Return (x, y) of the center of cell containing provided text 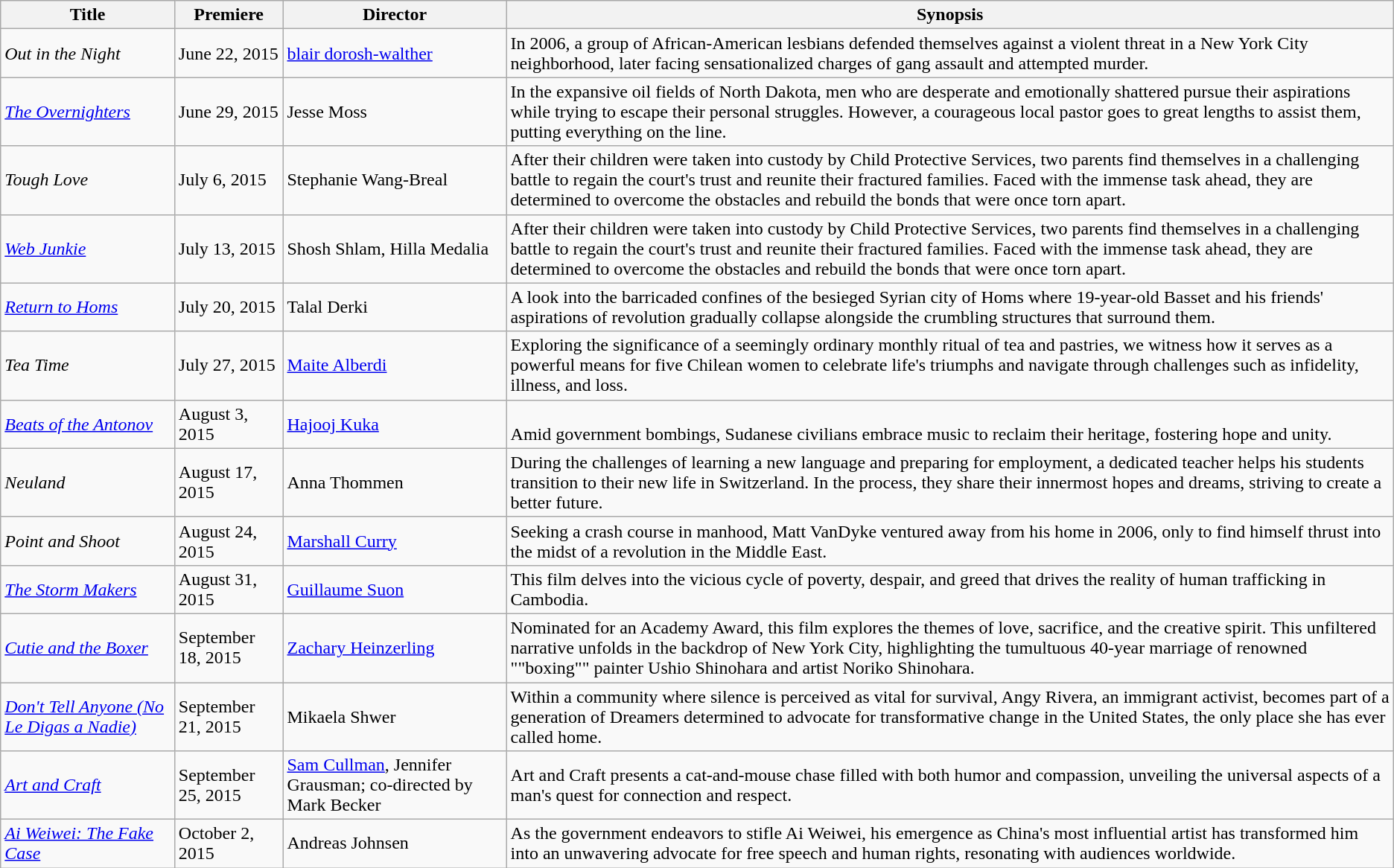
August 3, 2015 (229, 424)
Guillaume Suon (395, 590)
Shosh Shlam, Hilla Medalia (395, 249)
August 31, 2015 (229, 590)
Tea Time (88, 366)
October 2, 2015 (229, 844)
July 13, 2015 (229, 249)
July 20, 2015 (229, 307)
Maite Alberdi (395, 366)
Stephanie Wang-Breal (395, 180)
Return to Homs (88, 307)
This film delves into the vicious cycle of poverty, despair, and greed that drives the reality of human trafficking in Cambodia. (950, 590)
July 6, 2015 (229, 180)
July 27, 2015 (229, 366)
Premiere (229, 15)
August 24, 2015 (229, 540)
blair dorosh-walther (395, 54)
Web Junkie (88, 249)
September 25, 2015 (229, 785)
Zachary Heinzerling (395, 648)
Point and Shoot (88, 540)
September 21, 2015 (229, 716)
Ai Weiwei: The Fake Case (88, 844)
Anna Thommen (395, 482)
Talal Derki (395, 307)
Andreas Johnsen (395, 844)
Art and Craft (88, 785)
Don't Tell Anyone (No Le Digas a Nadie) (88, 716)
Beats of the Antonov (88, 424)
Director (395, 15)
Hajooj Kuka (395, 424)
August 17, 2015 (229, 482)
Mikaela Shwer (395, 716)
Out in the Night (88, 54)
The Storm Makers (88, 590)
Jesse Moss (395, 112)
The Overnighters (88, 112)
Tough Love (88, 180)
June 22, 2015 (229, 54)
September 18, 2015 (229, 648)
Neuland (88, 482)
Amid government bombings, Sudanese civilians embrace music to reclaim their heritage, fostering hope and unity. (950, 424)
Cutie and the Boxer (88, 648)
Title (88, 15)
Synopsis (950, 15)
Marshall Curry (395, 540)
Sam Cullman, Jennifer Grausman; co-directed by Mark Becker (395, 785)
June 29, 2015 (229, 112)
